For the text-containing cell, return its midpoint in [X, Y] coordinate format. 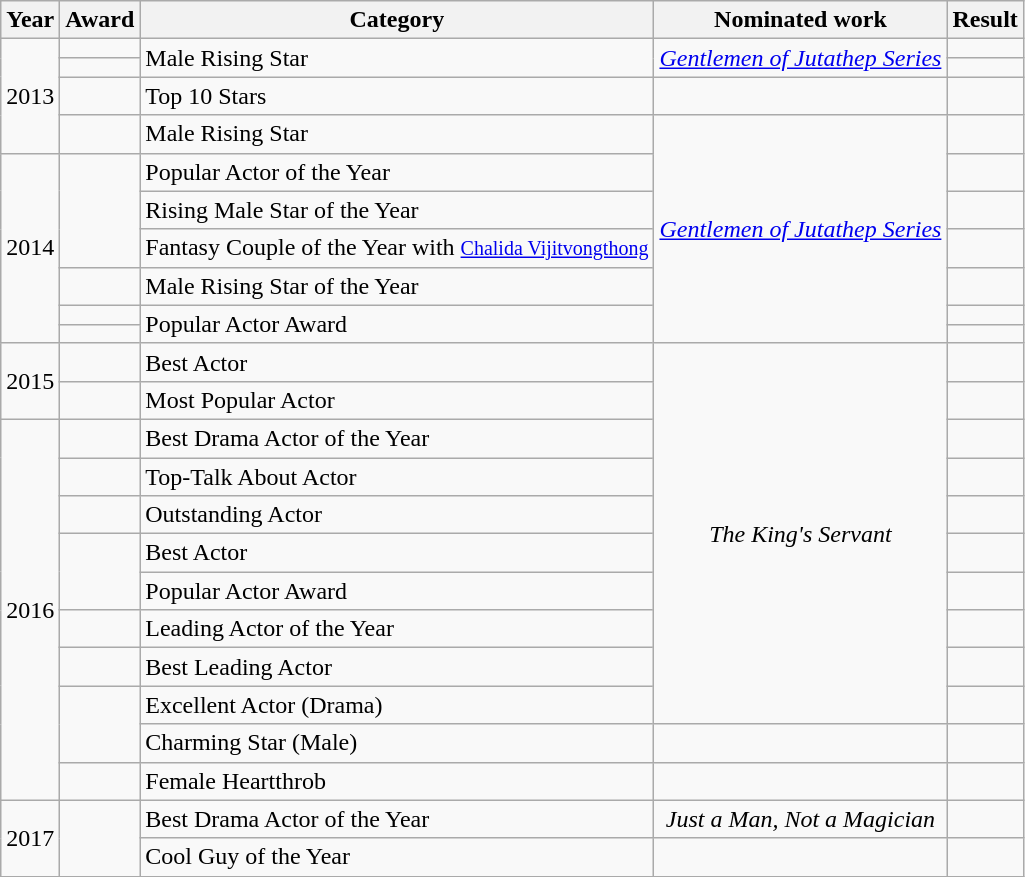
Leading Actor of the Year [397, 629]
Award [100, 20]
2013 [30, 96]
2016 [30, 610]
Cool Guy of the Year [397, 857]
2017 [30, 838]
2015 [30, 381]
Popular Actor of the Year [397, 172]
Male Rising Star of the Year [397, 286]
Top 10 Stars [397, 96]
Result [985, 20]
Charming Star (Male) [397, 743]
Best Leading Actor [397, 667]
Rising Male Star of the Year [397, 210]
Outstanding Actor [397, 515]
Nominated work [800, 20]
Most Popular Actor [397, 400]
Just a Man, Not a Magician [800, 819]
2014 [30, 248]
Top-Talk About Actor [397, 477]
Year [30, 20]
Fantasy Couple of the Year with Chalida Vijitvongthong [397, 248]
Female Heartthrob [397, 781]
Category [397, 20]
The King's Servant [800, 534]
Excellent Actor (Drama) [397, 705]
